Provide the [x, y] coordinate of the cell's center where the given text is located.  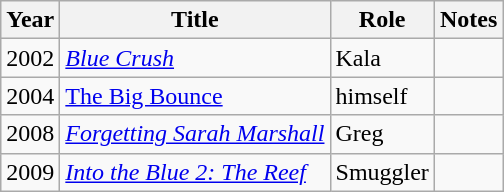
Notes [468, 20]
Kala [382, 58]
Role [382, 20]
Forgetting Sarah Marshall [195, 134]
Blue Crush [195, 58]
2002 [30, 58]
Title [195, 20]
Into the Blue 2: The Reef [195, 172]
2009 [30, 172]
The Big Bounce [195, 96]
Smuggler [382, 172]
himself [382, 96]
2004 [30, 96]
Greg [382, 134]
2008 [30, 134]
Year [30, 20]
